Return the (X, Y) coordinate for the center point of the cell that contains the specified text.  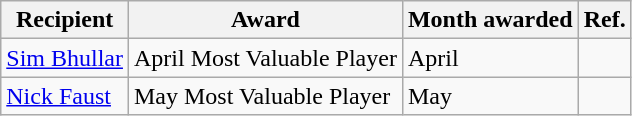
Ref. (604, 20)
Nick Faust (65, 96)
April Most Valuable Player (265, 58)
May (490, 96)
April (490, 58)
Recipient (65, 20)
Award (265, 20)
Sim Bhullar (65, 58)
Month awarded (490, 20)
May Most Valuable Player (265, 96)
